From the cell containing the given text, extract its center point as [x, y] coordinate. 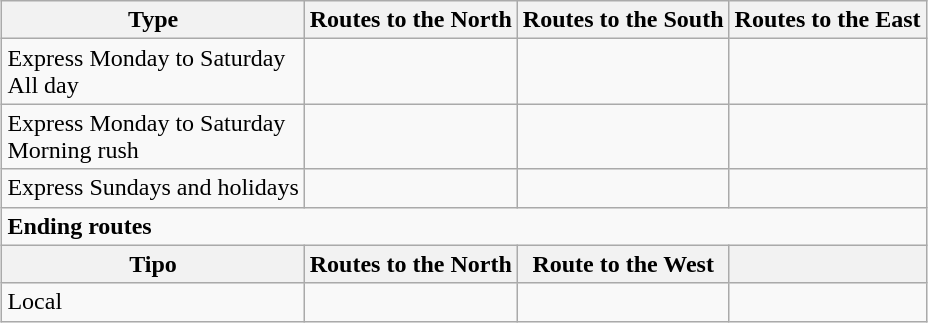
Routes to the South [623, 20]
Express Monday to Saturday Morning rush [153, 136]
Route to the West [623, 264]
Type [153, 20]
Ending routes [464, 226]
Tipo [153, 264]
Express Monday to Saturday All day [153, 72]
Routes to the East [828, 20]
Express Sundays and holidays [153, 188]
Local [153, 302]
